Search for the cell housing the specified text and yield its (X, Y) center coordinate. 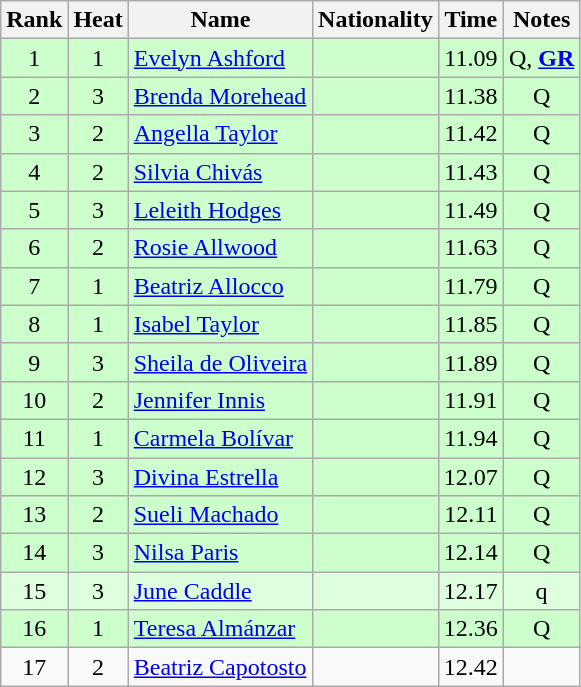
13 (34, 515)
Q, GR (541, 58)
10 (34, 400)
Rank (34, 20)
Time (470, 20)
Divina Estrella (220, 477)
11.85 (470, 324)
Leleith Hodges (220, 210)
11.91 (470, 400)
q (541, 591)
Jennifer Innis (220, 400)
11.79 (470, 286)
16 (34, 629)
17 (34, 667)
11.94 (470, 438)
12.11 (470, 515)
Sheila de Oliveira (220, 362)
Isabel Taylor (220, 324)
11.38 (470, 96)
Angella Taylor (220, 134)
Sueli Machado (220, 515)
Rosie Allwood (220, 248)
11.49 (470, 210)
Name (220, 20)
8 (34, 324)
Evelyn Ashford (220, 58)
12.17 (470, 591)
Beatriz Allocco (220, 286)
12.14 (470, 553)
11.63 (470, 248)
Brenda Morehead (220, 96)
7 (34, 286)
11.43 (470, 172)
Notes (541, 20)
14 (34, 553)
11.89 (470, 362)
Silvia Chivás (220, 172)
June Caddle (220, 591)
Nilsa Paris (220, 553)
12.36 (470, 629)
Nationality (376, 20)
15 (34, 591)
9 (34, 362)
12.07 (470, 477)
Heat (98, 20)
12 (34, 477)
Teresa Almánzar (220, 629)
4 (34, 172)
11.09 (470, 58)
12.42 (470, 667)
Beatriz Capotosto (220, 667)
6 (34, 248)
11 (34, 438)
Carmela Bolívar (220, 438)
11.42 (470, 134)
5 (34, 210)
